From the cell containing the given text, extract its center point as [X, Y] coordinate. 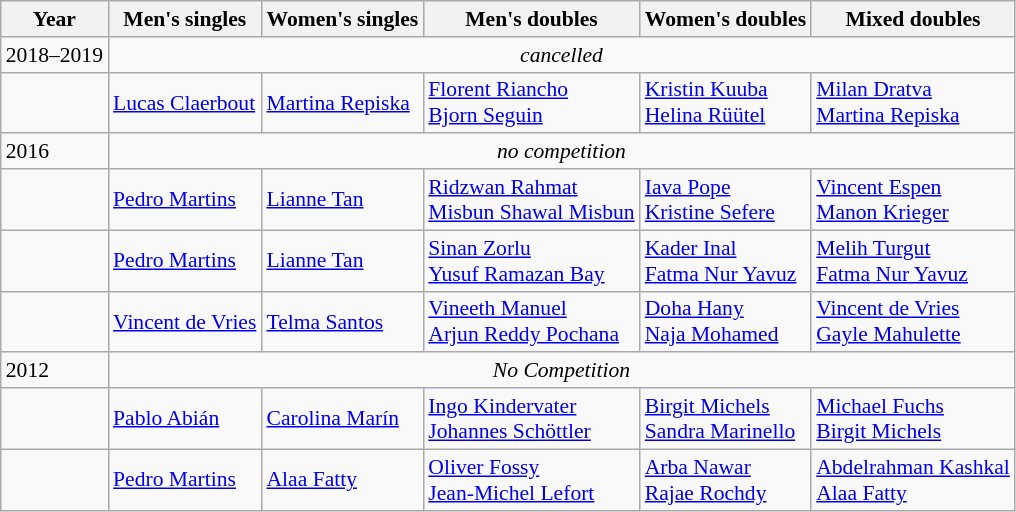
2012 [54, 371]
Pablo Abián [184, 418]
Lucas Claerbout [184, 102]
2016 [54, 152]
Vincent Espen Manon Krieger [913, 200]
Arba Nawar Rajae Rochdy [726, 480]
Women's singles [342, 19]
Iava Pope Kristine Sefere [726, 200]
Vincent de Vries Gayle Mahulette [913, 322]
Sinan Zorlu Yusuf Ramazan Bay [531, 260]
Men's singles [184, 19]
Michael Fuchs Birgit Michels [913, 418]
Carolina Marín [342, 418]
Abdelrahman Kashkal Alaa Fatty [913, 480]
Ingo Kindervater Johannes Schöttler [531, 418]
Mixed doubles [913, 19]
Women's doubles [726, 19]
No Competition [562, 371]
Vineeth Manuel Arjun Reddy Pochana [531, 322]
Milan Dratva Martina Repiska [913, 102]
Florent Riancho Bjorn Seguin [531, 102]
Vincent de Vries [184, 322]
Kristin Kuuba Helina Rüütel [726, 102]
2018–2019 [54, 55]
Oliver Fossy Jean-Michel Lefort [531, 480]
Kader Inal Fatma Nur Yavuz [726, 260]
Telma Santos [342, 322]
Ridzwan Rahmat Misbun Shawal Misbun [531, 200]
Men's doubles [531, 19]
Martina Repiska [342, 102]
Doha Hany Naja Mohamed [726, 322]
Alaa Fatty [342, 480]
no competition [562, 152]
cancelled [562, 55]
Birgit Michels Sandra Marinello [726, 418]
Year [54, 19]
Melih Turgut Fatma Nur Yavuz [913, 260]
